Pinpoint the cell where the given text exists, returning its [x, y] midpoint coordinate. 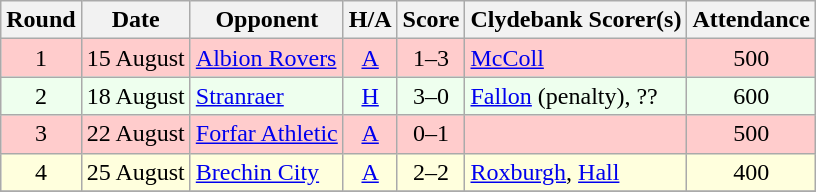
600 [751, 96]
Score [431, 20]
2 [41, 96]
1–3 [431, 58]
Fallon (penalty), ?? [576, 96]
H [370, 96]
Brechin City [266, 172]
Stranraer [266, 96]
Round [41, 20]
Opponent [266, 20]
Albion Rovers [266, 58]
Roxburgh, Hall [576, 172]
3–0 [431, 96]
18 August [136, 96]
Attendance [751, 20]
H/A [370, 20]
400 [751, 172]
Date [136, 20]
McColl [576, 58]
0–1 [431, 134]
2–2 [431, 172]
3 [41, 134]
22 August [136, 134]
15 August [136, 58]
1 [41, 58]
Clydebank Scorer(s) [576, 20]
Forfar Athletic [266, 134]
4 [41, 172]
25 August [136, 172]
